Output the [x, y] coordinate of the center of the cell containing the given text.  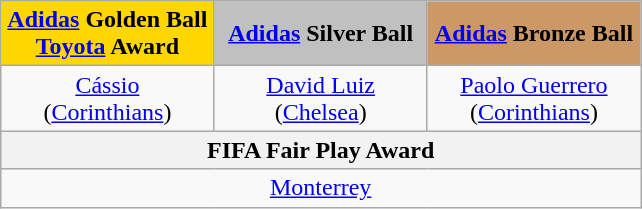
Monterrey [321, 188]
Cássio(Corinthians) [108, 98]
Adidas Silver Ball [320, 34]
Adidas Bronze Ball [534, 34]
FIFA Fair Play Award [321, 150]
David Luiz(Chelsea) [320, 98]
Adidas Golden BallToyota Award [108, 34]
Paolo Guerrero(Corinthians) [534, 98]
